Locate the cell with the specified text and output its [x, y] center coordinate. 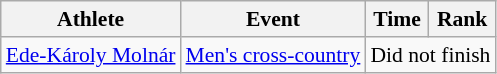
Did not finish [430, 55]
Ede-Károly Molnár [91, 55]
Rank [462, 19]
Men's cross-country [274, 55]
Time [396, 19]
Event [274, 19]
Athlete [91, 19]
